Return the (X, Y) coordinate for the center point of the cell that contains the specified text.  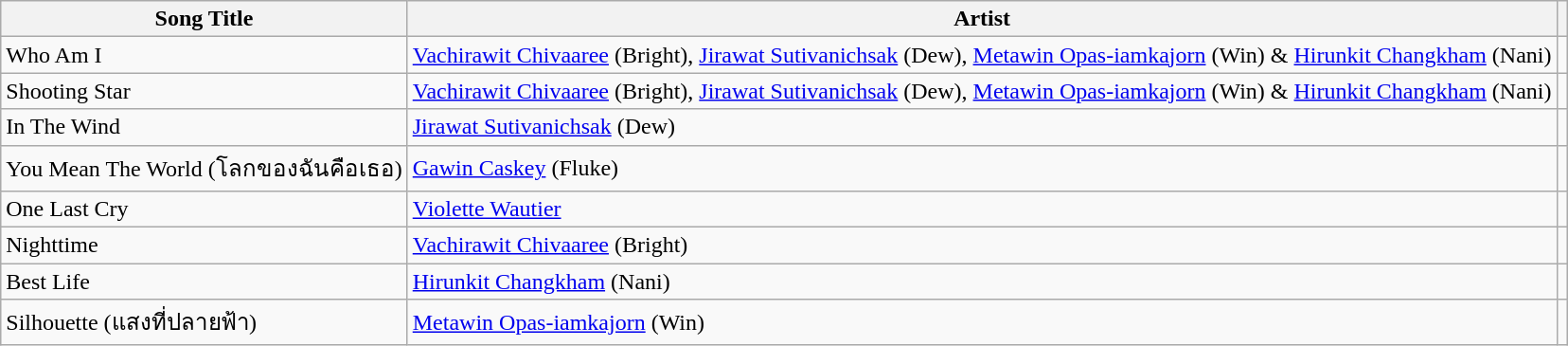
Jirawat Sutivanichsak (Dew) (982, 127)
Vachirawit Chivaaree (Bright) (982, 246)
Hirunkit Changkham (Nani) (982, 282)
Silhouette (แสงที่ปลายฟ้า) (205, 322)
Nighttime (205, 246)
Violette Wautier (982, 209)
Metawin Opas-iamkajorn (Win) (982, 322)
Song Title (205, 19)
In The Wind (205, 127)
Gawin Caskey (Fluke) (982, 169)
Artist (982, 19)
Shooting Star (205, 91)
One Last Cry (205, 209)
Best Life (205, 282)
You Mean The World (โลกของฉันคือเธอ) (205, 169)
Who Am I (205, 55)
